For the text-containing cell, return its midpoint in (X, Y) coordinate format. 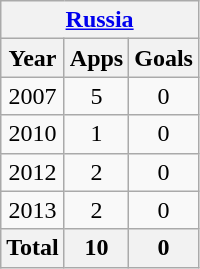
Apps (96, 58)
Goals (164, 58)
Russia (100, 20)
2010 (33, 134)
2012 (33, 172)
2007 (33, 96)
1 (96, 134)
10 (96, 248)
5 (96, 96)
Total (33, 248)
2013 (33, 210)
Year (33, 58)
